Provide the (X, Y) coordinate of the cell's center where the given text is located.  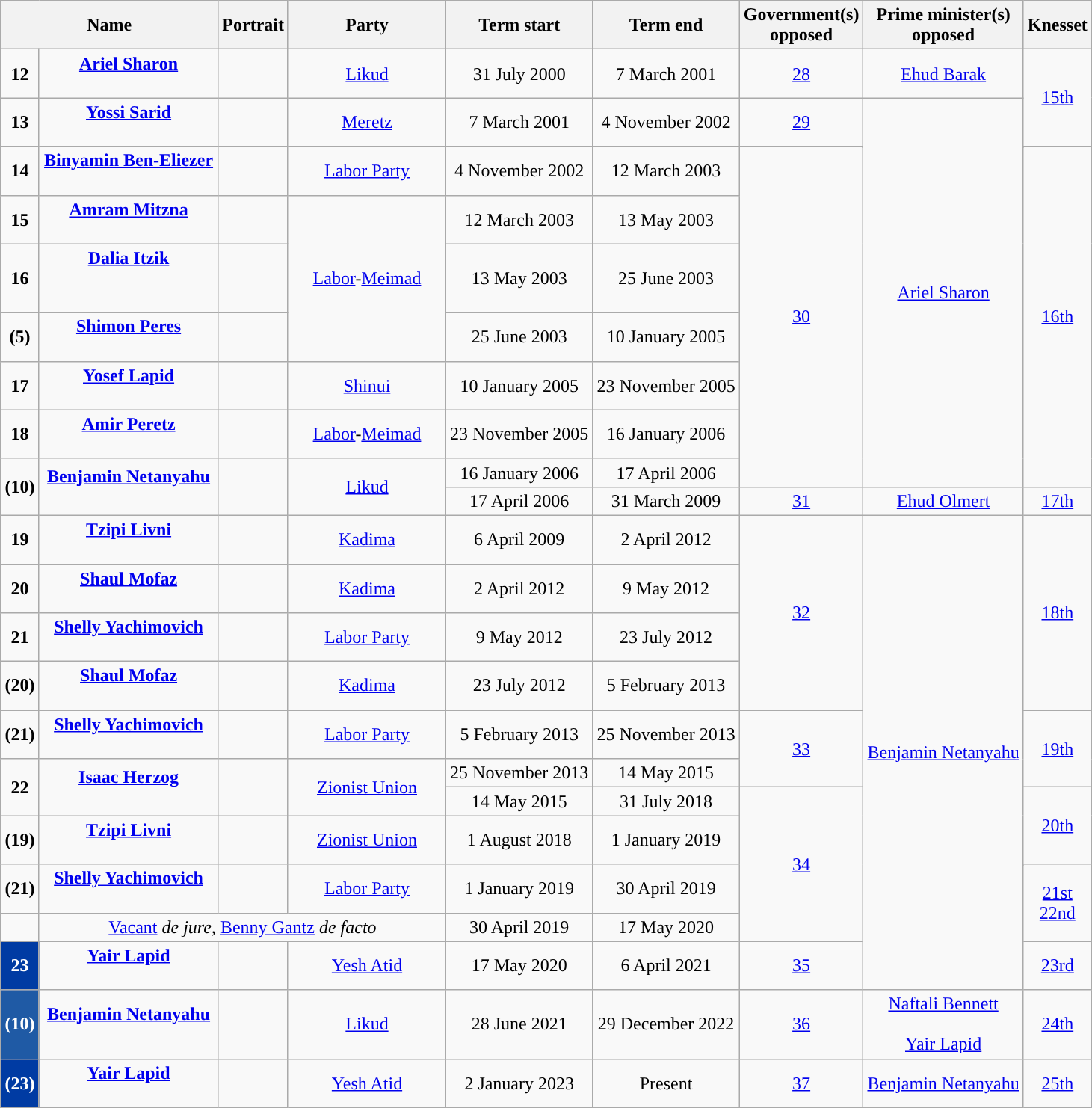
Government(s)opposed (801, 25)
29 (801, 123)
2 January 2023 (519, 1083)
Ehud Olmert (943, 501)
31 (801, 501)
31 July 2018 (666, 801)
24th (1057, 1024)
Naftali BennettYair Lapid (943, 1024)
34 (801, 864)
12 (20, 73)
6 April 2009 (519, 540)
28 (801, 73)
23rd (1057, 966)
Term start (519, 25)
Prime minister(s)opposed (943, 25)
13 (20, 123)
21st22nd (1057, 903)
6 April 2021 (666, 966)
18 (20, 434)
Party (366, 25)
19th (1057, 749)
Ehud Barak (943, 73)
Binyamin Ben-Eliezer (129, 170)
32 (801, 612)
31 March 2009 (666, 501)
14 (20, 170)
15th (1057, 98)
Isaac Herzog (129, 787)
31 July 2000 (519, 73)
19 (20, 540)
Amram Mitzna (129, 220)
30 (801, 317)
16th (1057, 317)
23 (20, 966)
Amir Peretz (129, 434)
Yossi Sarid (129, 123)
36 (801, 1024)
16 (20, 278)
Shimon Peres (129, 336)
28 June 2021 (519, 1024)
Yosef Lapid (129, 386)
20 (20, 588)
(19) (20, 840)
Term end (666, 25)
21 (20, 637)
29 December 2022 (666, 1024)
1 August 2018 (519, 840)
(5) (20, 336)
Dalia Itzik (129, 278)
35 (801, 966)
17 (20, 386)
(20) (20, 686)
Shinui (366, 386)
37 (801, 1083)
25th (1057, 1083)
Meretz (366, 123)
33 (801, 749)
20th (1057, 825)
17th (1057, 501)
Portrait (253, 25)
18th (1057, 612)
15 (20, 220)
Vacant de jure, Benny Gantz de facto (242, 927)
(23) (20, 1083)
Name (109, 25)
Present (666, 1083)
22 (20, 787)
Knesset (1057, 25)
